Scan for the cell matching the given text and deliver its (X, Y) coordinate at center. 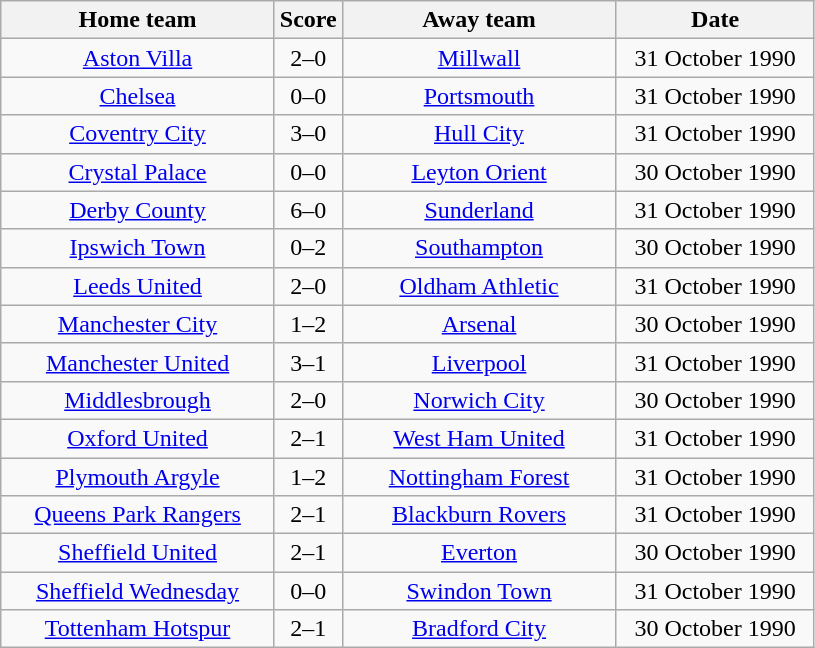
Sheffield Wednesday (138, 591)
Queens Park Rangers (138, 515)
Blackburn Rovers (479, 515)
Oxford United (138, 438)
Portsmouth (479, 96)
Swindon Town (479, 591)
West Ham United (479, 438)
Liverpool (479, 362)
Leyton Orient (479, 172)
Aston Villa (138, 58)
Hull City (479, 134)
Arsenal (479, 324)
Bradford City (479, 629)
Millwall (479, 58)
Middlesbrough (138, 400)
Sheffield United (138, 553)
6–0 (308, 210)
Manchester United (138, 362)
Nottingham Forest (479, 477)
0–2 (308, 248)
Leeds United (138, 286)
Plymouth Argyle (138, 477)
Score (308, 20)
Derby County (138, 210)
Chelsea (138, 96)
Away team (479, 20)
Ipswich Town (138, 248)
Tottenham Hotspur (138, 629)
Everton (479, 553)
3–0 (308, 134)
Norwich City (479, 400)
Home team (138, 20)
Date (716, 20)
Crystal Palace (138, 172)
Coventry City (138, 134)
Oldham Athletic (479, 286)
3–1 (308, 362)
Sunderland (479, 210)
Southampton (479, 248)
Manchester City (138, 324)
